From the cell containing the given text, extract its center point as (x, y) coordinate. 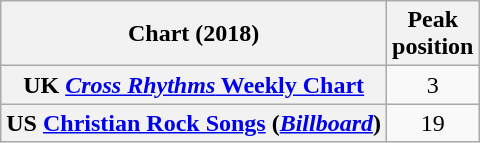
Peak position (433, 34)
UK Cross Rhythms Weekly Chart (194, 85)
3 (433, 85)
US Christian Rock Songs (Billboard) (194, 123)
Chart (2018) (194, 34)
19 (433, 123)
